Return [X, Y] of the center of cell containing provided text 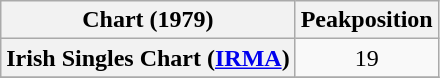
Chart (1979) [148, 20]
Irish Singles Chart (IRMA) [148, 58]
19 [366, 58]
Peakposition [366, 20]
